Provide the (x, y) coordinate of the cell's center where the given text is located.  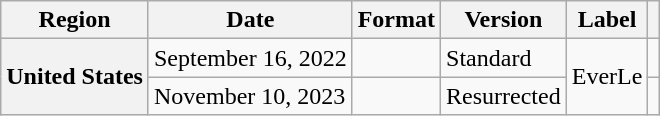
United States (75, 77)
September 16, 2022 (250, 58)
Resurrected (504, 96)
Version (504, 20)
Region (75, 20)
EverLe (607, 77)
Date (250, 20)
November 10, 2023 (250, 96)
Standard (504, 58)
Label (607, 20)
Format (396, 20)
